From the cell containing the given text, extract its center point as [x, y] coordinate. 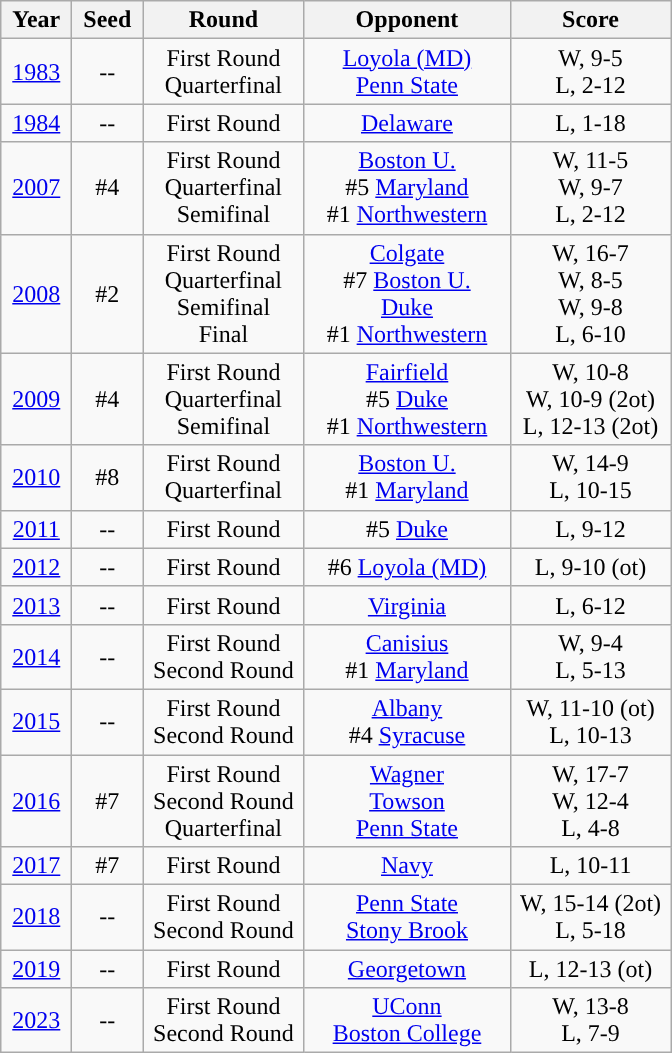
L, 6-12 [590, 605]
W, 16-7W, 8-5W, 9-8L, 6-10 [590, 294]
2016 [36, 800]
W, 9-5L, 2-12 [590, 72]
2011 [36, 529]
2013 [36, 605]
Albany#4 Syracuse [407, 722]
W, 17-7W, 12-4L, 4-8 [590, 800]
2023 [36, 1020]
Round [224, 20]
Canisius#1 Maryland [407, 656]
L, 9-12 [590, 529]
Loyola (MD)Penn State [407, 72]
2014 [36, 656]
Colgate#7 Boston U.Duke#1 Northwestern [407, 294]
First RoundQuarterfinalSemifinalFinal [224, 294]
L, 9-10 (ot) [590, 567]
WagnerTowsonPenn State [407, 800]
2012 [36, 567]
Score [590, 20]
Fairfield#5 Duke#1 Northwestern [407, 399]
2015 [36, 722]
2019 [36, 969]
2009 [36, 399]
Virginia [407, 605]
W, 9-4L, 5-13 [590, 656]
W, 13-8L, 7-9 [590, 1020]
Year [36, 20]
1983 [36, 72]
Opponent [407, 20]
#5 Duke [407, 529]
2008 [36, 294]
Navy [407, 866]
L, 1-18 [590, 123]
L, 12-13 (ot) [590, 969]
Boston U.#5 Maryland#1 Northwestern [407, 188]
Georgetown [407, 969]
2007 [36, 188]
#8 [108, 478]
#2 [108, 294]
First RoundSecond RoundQuarterfinal [224, 800]
Boston U.#1 Maryland [407, 478]
W, 10-8W, 10-9 (2ot)L, 12-13 (2ot) [590, 399]
Delaware [407, 123]
Penn StateStony Brook [407, 918]
#6 Loyola (MD) [407, 567]
W, 15-14 (2ot)L, 5-18 [590, 918]
W, 11-5W, 9-7L, 2-12 [590, 188]
2010 [36, 478]
2017 [36, 866]
UConnBoston College [407, 1020]
W, 11-10 (ot)L, 10-13 [590, 722]
2018 [36, 918]
W, 14-9L, 10-15 [590, 478]
L, 10-11 [590, 866]
1984 [36, 123]
Seed [108, 20]
